Pinpoint the cell where the given text exists, returning its (X, Y) midpoint coordinate. 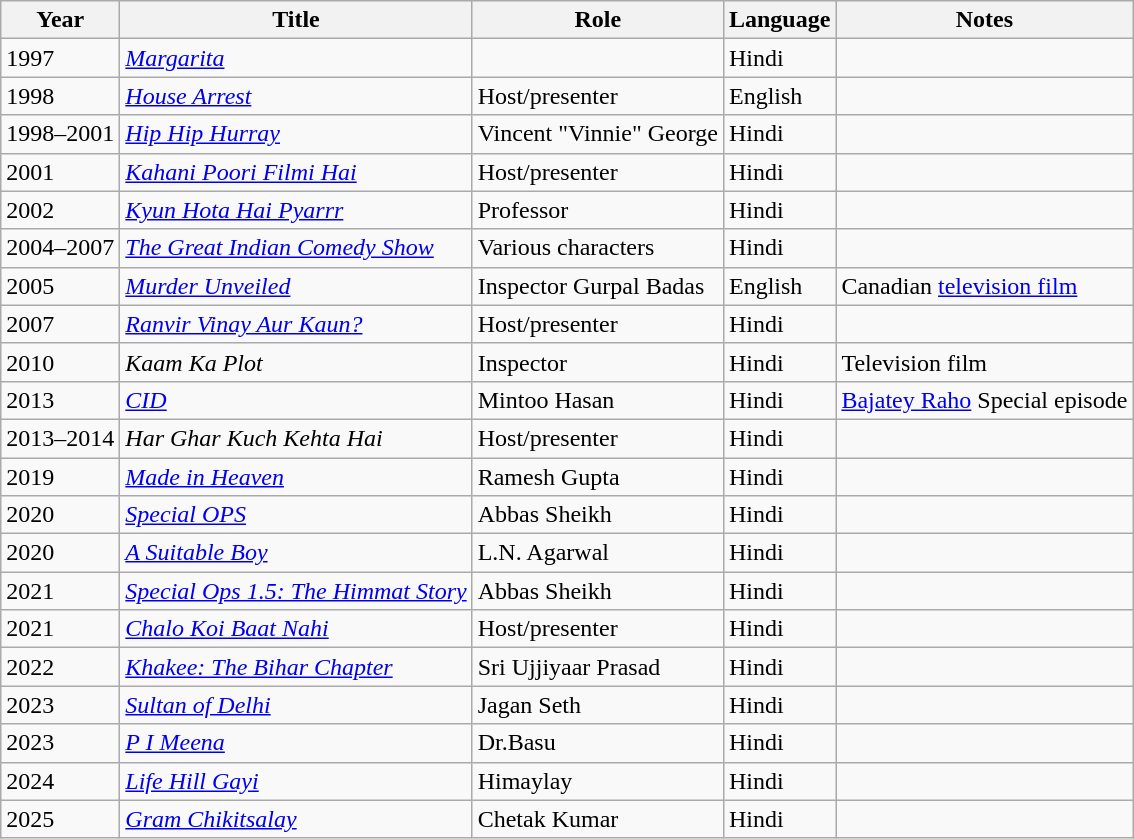
Notes (984, 20)
Ranvir Vinay Aur Kaun? (296, 324)
Life Hill Gayi (296, 781)
Special OPS (296, 515)
Khakee: The Bihar Chapter (296, 667)
Professor (598, 210)
Canadian television film (984, 286)
2013–2014 (60, 438)
Television film (984, 362)
Title (296, 20)
House Arrest (296, 96)
Ramesh Gupta (598, 477)
Himaylay (598, 781)
Har Ghar Kuch Kehta Hai (296, 438)
The Great Indian Comedy Show (296, 248)
Kaam Ka Plot (296, 362)
1998 (60, 96)
Mintoo Hasan (598, 400)
2019 (60, 477)
Role (598, 20)
Language (779, 20)
Jagan Seth (598, 705)
Margarita (296, 58)
Dr.Basu (598, 743)
Year (60, 20)
2001 (60, 172)
1997 (60, 58)
2002 (60, 210)
Murder Unveiled (296, 286)
Various characters (598, 248)
Kahani Poori Filmi Hai (296, 172)
Hip Hip Hurray (296, 134)
Chalo Koi Baat Nahi (296, 629)
2010 (60, 362)
Inspector Gurpal Badas (598, 286)
Kyun Hota Hai Pyarrr (296, 210)
Sri Ujjiyaar Prasad (598, 667)
2025 (60, 819)
2005 (60, 286)
P I Meena (296, 743)
CID (296, 400)
Sultan of Delhi (296, 705)
Vincent "Vinnie" George (598, 134)
2022 (60, 667)
Bajatey Raho Special episode (984, 400)
1998–2001 (60, 134)
Gram Chikitsalay (296, 819)
Special Ops 1.5: The Himmat Story (296, 591)
2024 (60, 781)
Made in Heaven (296, 477)
2004–2007 (60, 248)
Chetak Kumar (598, 819)
2013 (60, 400)
L.N. Agarwal (598, 553)
Inspector (598, 362)
A Suitable Boy (296, 553)
2007 (60, 324)
